Return the [X, Y] coordinate for the center point of the cell that contains the specified text.  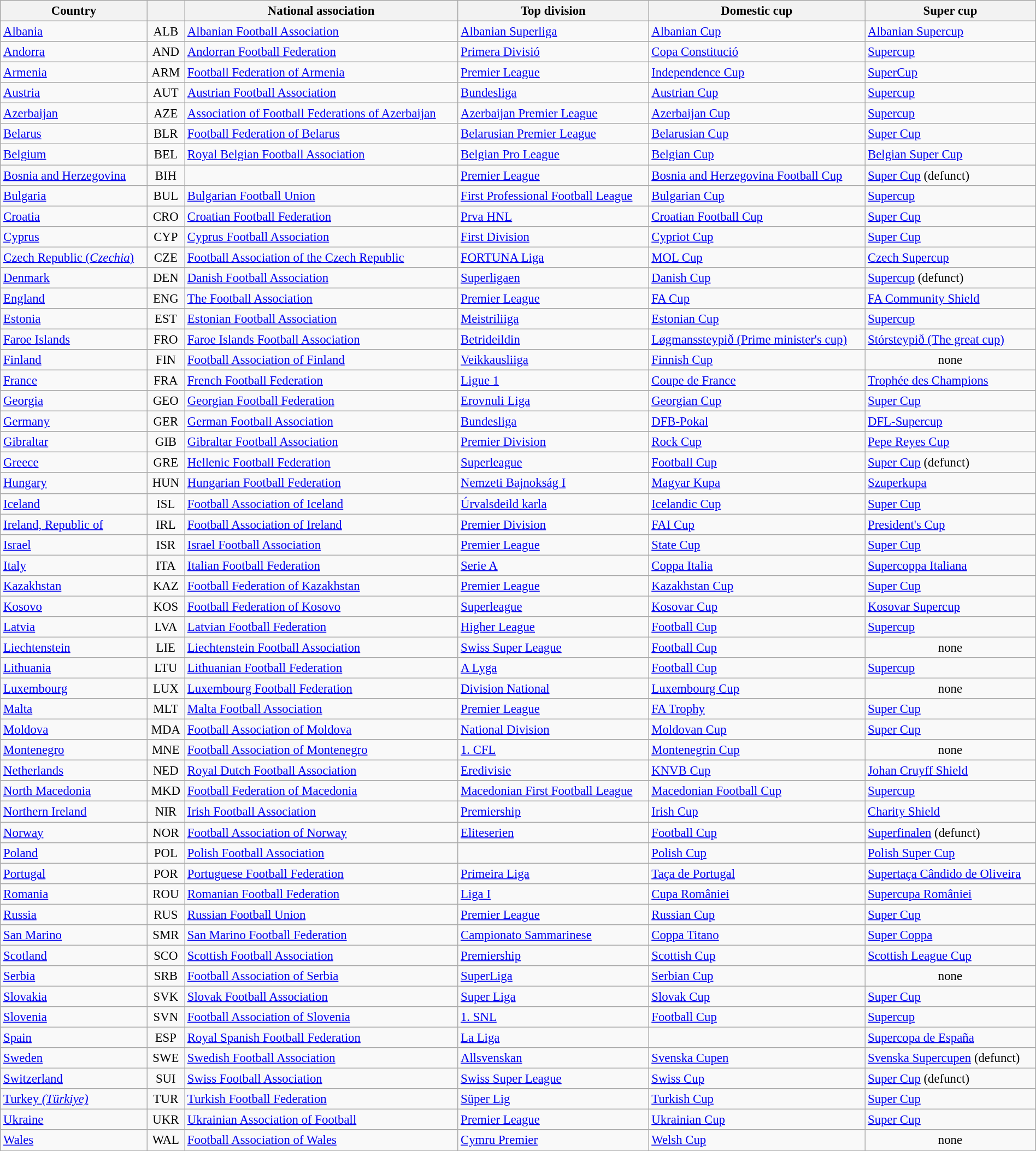
Kazakhstan Cup [757, 586]
President's Cup [951, 524]
DEN [166, 278]
Primeira Liga [553, 873]
Cyprus Football Association [321, 237]
NED [166, 771]
Macedonian First Football League [553, 792]
Faroe Islands Football Association [321, 339]
SUI [166, 1079]
Portugal [74, 873]
SMR [166, 935]
Hellenic Football Federation [321, 463]
France [74, 381]
Scottish Cup [757, 955]
Association of Football Federations of Azerbaijan [321, 114]
Ukrainian Cup [757, 1120]
Azerbaijan Cup [757, 114]
Luxembourg Football Federation [321, 689]
Football Association of the Czech Republic [321, 257]
Bosnia and Herzegovina [74, 175]
Football Association of Montenegro [321, 750]
Danish Football Association [321, 278]
Slovenia [74, 1017]
Georgian Football Federation [321, 401]
Supercupa României [951, 894]
RUS [166, 914]
Football Association of Slovenia [321, 1017]
Coupe de France [757, 381]
SVK [166, 996]
Campionato Sammarinese [553, 935]
Cupa României [757, 894]
SWE [166, 1058]
UKR [166, 1120]
Irish Football Association [321, 812]
Turkish Cup [757, 1099]
Erovnuli Liga [553, 401]
Swiss Football Association [321, 1079]
SCO [166, 955]
Football Federation of Kazakhstan [321, 586]
The Football Association [321, 298]
Johan Cruyff Shield [951, 771]
Football Federation of Armenia [321, 73]
Northern Ireland [74, 812]
Azerbaijan Premier League [553, 114]
Football Association of Iceland [321, 504]
FA Trophy [757, 709]
Betrideildin [553, 339]
La Liga [553, 1038]
Football Association of Serbia [321, 976]
Albanian Cup [757, 32]
Hungarian Football Federation [321, 483]
1. CFL [553, 750]
ISL [166, 504]
Swedish Football Association [321, 1058]
Scottish Football Association [321, 955]
Israel Football Association [321, 545]
GEO [166, 401]
Croatian Football Cup [757, 216]
BEL [166, 155]
Albanian Football Association [321, 32]
Copa Constitució [757, 52]
Poland [74, 853]
Moldova [74, 730]
German Football Association [321, 422]
KOS [166, 606]
State Cup [757, 545]
Top division [553, 11]
Football Federation of Macedonia [321, 792]
England [74, 298]
Cymru Premier [553, 1141]
Ukraine [74, 1120]
Royal Spanish Football Federation [321, 1038]
Primera Divisió [553, 52]
CRO [166, 216]
Danish Cup [757, 278]
Belarusian Cup [757, 134]
Polish Football Association [321, 853]
ITA [166, 565]
Supercoppa Italiana [951, 565]
Ireland, Republic of [74, 524]
Cyprus [74, 237]
Kazakhstan [74, 586]
Estonian Football Association [321, 319]
Supertaça Cândido de Oliveira [951, 873]
SVN [166, 1017]
Belgian Pro League [553, 155]
Serie A [553, 565]
MOL Cup [757, 257]
Luxembourg Cup [757, 689]
FA Cup [757, 298]
Georgian Cup [757, 401]
Bosnia and Herzegovina Football Cup [757, 175]
Gibraltar [74, 442]
Wales [74, 1141]
Faroe Islands [74, 339]
Trophée des Champions [951, 381]
Austrian Cup [757, 93]
Switzerland [74, 1079]
Szuperkupa [951, 483]
Polish Cup [757, 853]
CYP [166, 237]
First Division [553, 237]
Svenska Supercupen (defunct) [951, 1058]
San Marino [74, 935]
Germany [74, 422]
Azerbaijan [74, 114]
Sweden [74, 1058]
Gibraltar Football Association [321, 442]
NIR [166, 812]
Slovak Football Association [321, 996]
Montenegrin Cup [757, 750]
LUX [166, 689]
KNVB Cup [757, 771]
Latvia [74, 627]
Turkey (Türkiye) [74, 1099]
Portuguese Football Federation [321, 873]
POR [166, 873]
National Division [553, 730]
Kosovar Supercup [951, 606]
Liga I [553, 894]
Taça de Portugal [757, 873]
GER [166, 422]
LIE [166, 647]
Malta [74, 709]
Higher League [553, 627]
Serbian Cup [757, 976]
Super cup [951, 11]
Charity Shield [951, 812]
Belarus [74, 134]
DFB-Pokal [757, 422]
Montenegro [74, 750]
Albanian Superliga [553, 32]
Welsh Cup [757, 1141]
LVA [166, 627]
Italy [74, 565]
Moldovan Cup [757, 730]
Allsvenskan [553, 1058]
Spain [74, 1038]
Football Association of Wales [321, 1141]
SuperCup [951, 73]
BIH [166, 175]
Bulgarian Cup [757, 196]
Football Association of Moldova [321, 730]
Czech Supercup [951, 257]
Bulgaria [74, 196]
Football Association of Ireland [321, 524]
Liechtenstein [74, 647]
Irish Cup [757, 812]
Kosovo [74, 606]
North Macedonia [74, 792]
ENG [166, 298]
Croatian Football Federation [321, 216]
Lithuanian Football Federation [321, 668]
Ligue 1 [553, 381]
Greece [74, 463]
Scottish League Cup [951, 955]
Hungary [74, 483]
Belarusian Premier League [553, 134]
Russian Cup [757, 914]
ARM [166, 73]
AUT [166, 93]
MDA [166, 730]
Prva HNL [553, 216]
Andorran Football Federation [321, 52]
Football Federation of Kosovo [321, 606]
FAI Cup [757, 524]
MLT [166, 709]
Liechtenstein Football Association [321, 647]
Domestic cup [757, 11]
Malta Football Association [321, 709]
MKD [166, 792]
Country [74, 11]
Finland [74, 360]
First Professional Football League [553, 196]
Superfinalen (defunct) [951, 833]
Meistriliiga [553, 319]
SRB [166, 976]
Italian Football Federation [321, 565]
BLR [166, 134]
Svenska Cupen [757, 1058]
FA Community Shield [951, 298]
Luxembourg [74, 689]
KAZ [166, 586]
National association [321, 11]
Romania [74, 894]
Løgmanssteypið (Prime minister's cup) [757, 339]
FRA [166, 381]
Football Federation of Belarus [321, 134]
Netherlands [74, 771]
NOR [166, 833]
Nemzeti Bajnokság I [553, 483]
French Football Federation [321, 381]
Superligaen [553, 278]
DFL-Supercup [951, 422]
Russia [74, 914]
Pepe Reyes Cup [951, 442]
Romanian Football Federation [321, 894]
Croatia [74, 216]
POL [166, 853]
Royal Belgian Football Association [321, 155]
Icelandic Cup [757, 504]
Austria [74, 93]
Super Coppa [951, 935]
Austrian Football Association [321, 93]
Division National [553, 689]
Eredivisie [553, 771]
Belgium [74, 155]
Coppa Titano [757, 935]
ESP [166, 1038]
Andorra [74, 52]
San Marino Football Federation [321, 935]
Czech Republic (Czechia) [74, 257]
Georgia [74, 401]
Süper Lig [553, 1099]
Iceland [74, 504]
LTU [166, 668]
Super Liga [553, 996]
AND [166, 52]
GIB [166, 442]
Rock Cup [757, 442]
Belgian Super Cup [951, 155]
Belgian Cup [757, 155]
Scotland [74, 955]
Stórsteypið (The great cup) [951, 339]
Estonia [74, 319]
Latvian Football Federation [321, 627]
Independence Cup [757, 73]
Turkish Football Federation [321, 1099]
Coppa Italia [757, 565]
Football Association of Norway [321, 833]
CZE [166, 257]
Swiss Cup [757, 1079]
1. SNL [553, 1017]
Albania [74, 32]
Cypriot Cup [757, 237]
WAL [166, 1141]
Slovakia [74, 996]
Estonian Cup [757, 319]
FORTUNA Liga [553, 257]
Bulgarian Football Union [321, 196]
HUN [166, 483]
Denmark [74, 278]
BUL [166, 196]
Eliteserien [553, 833]
Albanian Supercup [951, 32]
Slovak Cup [757, 996]
SuperLiga [553, 976]
Magyar Kupa [757, 483]
Russian Football Union [321, 914]
IRL [166, 524]
GRE [166, 463]
Kosovar Cup [757, 606]
A Lyga [553, 668]
EST [166, 319]
Finnish Cup [757, 360]
ROU [166, 894]
FRO [166, 339]
ALB [166, 32]
TUR [166, 1099]
AZE [166, 114]
Armenia [74, 73]
Úrvalsdeild karla [553, 504]
FIN [166, 360]
ISR [166, 545]
Ukrainian Association of Football [321, 1120]
Royal Dutch Football Association [321, 771]
Israel [74, 545]
Lithuania [74, 668]
Macedonian Football Cup [757, 792]
Norway [74, 833]
Supercup (defunct) [951, 278]
MNE [166, 750]
Polish Super Cup [951, 853]
Supercopa de España [951, 1038]
Veikkausliiga [553, 360]
Serbia [74, 976]
Football Association of Finland [321, 360]
